Extract the [X, Y] coordinate from the center of the cell holding the provided text.  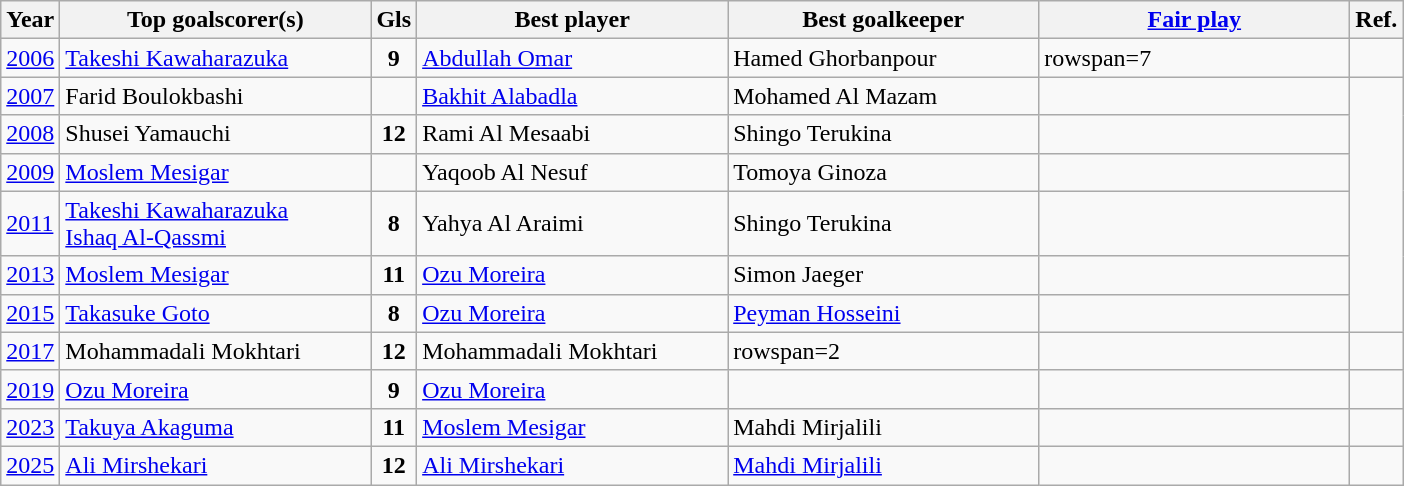
Rami Al Mesaabi [572, 134]
2019 [30, 389]
Best goalkeeper [884, 20]
2015 [30, 313]
Year [30, 20]
Takasuke Goto [216, 313]
Shusei Yamauchi [216, 134]
Abdullah Omar [572, 58]
Tomoya Ginoza [884, 172]
2008 [30, 134]
Gls [394, 20]
Yaqoob Al Nesuf [572, 172]
Top goalscorer(s) [216, 20]
2007 [30, 96]
Mohamed Al Mazam [884, 96]
2023 [30, 427]
rowspan=7 [1194, 58]
Takuya Akaguma [216, 427]
2013 [30, 275]
Bakhit Alabadla [572, 96]
2025 [30, 465]
Peyman Hosseini [884, 313]
Simon Jaeger [884, 275]
Yahya Al Araimi [572, 224]
Ref. [1376, 20]
Farid Boulokbashi [216, 96]
Takeshi Kawaharazuka Ishaq Al-Qassmi [216, 224]
2006 [30, 58]
Hamed Ghorbanpour [884, 58]
Takeshi Kawaharazuka [216, 58]
Best player [572, 20]
2017 [30, 351]
2009 [30, 172]
Fair play [1194, 20]
2011 [30, 224]
rowspan=2 [884, 351]
